Provide the [X, Y] coordinate of the cell's center where the given text is located.  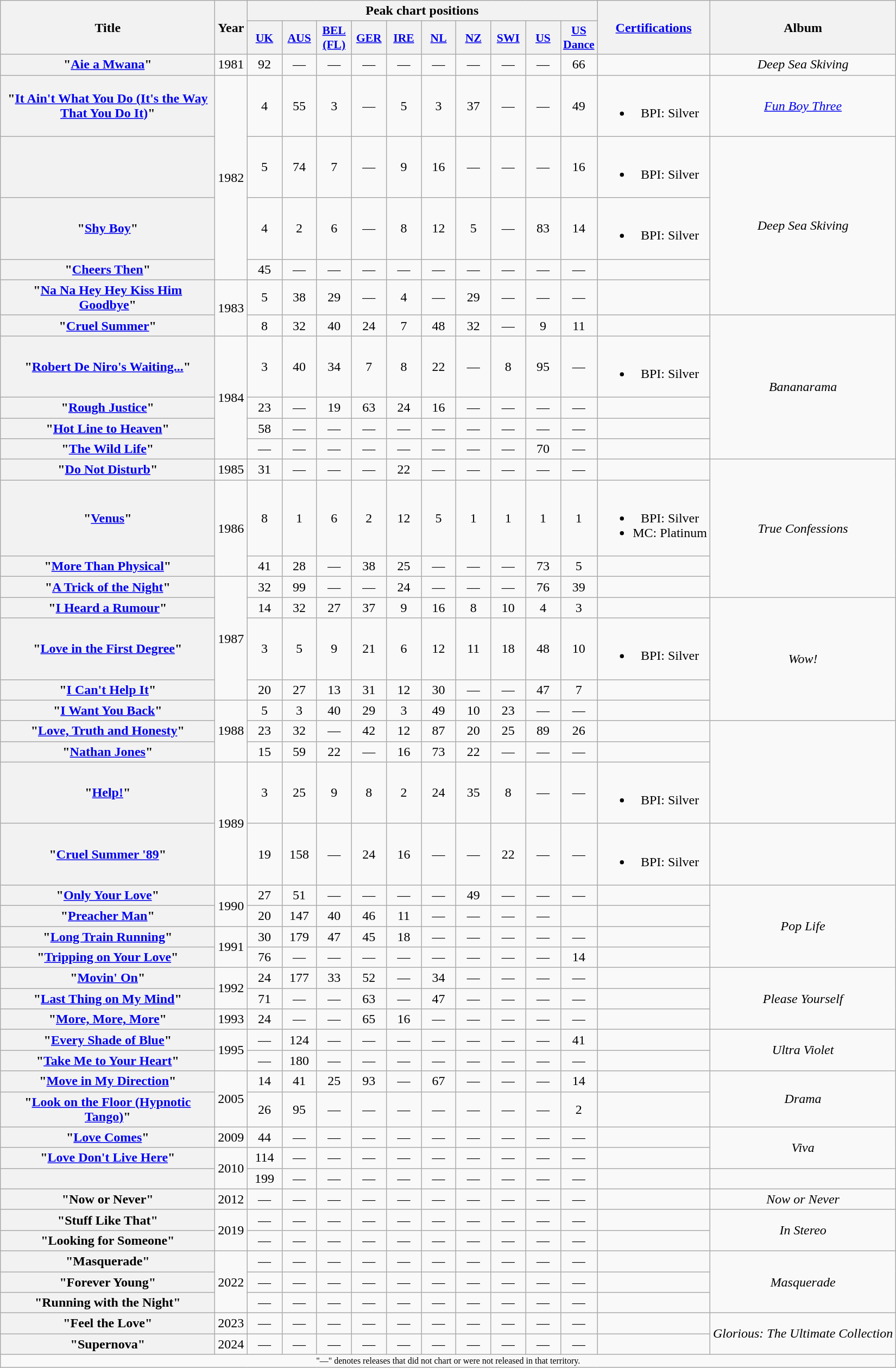
33 [334, 978]
92 [264, 65]
"Masquerade" [108, 1261]
1981 [231, 65]
1983 [231, 307]
1985 [231, 470]
35 [474, 793]
87 [439, 731]
Please Yourself [803, 999]
"Long Train Running" [108, 937]
13 [334, 690]
BPI: SilverMC: Platinum [654, 518]
Peak chart positions [422, 11]
"—" denotes releases that did not chart or were not released in that territory. [449, 1361]
2009 [231, 1137]
"Take Me to Your Heart" [108, 1061]
1991 [231, 947]
AUS [299, 38]
15 [264, 752]
"Forever Young" [108, 1282]
44 [264, 1137]
"Cruel Summer '89" [108, 854]
Fun Boy Three [803, 105]
"Nathan Jones" [108, 752]
"Love in the First Degree" [108, 648]
"Every Shade of Blue" [108, 1040]
21 [369, 648]
"I Can't Help It" [108, 690]
"More, More, More" [108, 1019]
Now or Never [803, 1199]
2012 [231, 1199]
Title [108, 27]
2005 [231, 1099]
Wow! [803, 659]
1984 [231, 398]
71 [264, 999]
51 [299, 895]
1992 [231, 988]
1986 [231, 528]
180 [299, 1061]
"Shy Boy" [108, 228]
"Robert De Niro's Waiting..." [108, 366]
2022 [231, 1282]
124 [299, 1040]
99 [299, 587]
Pop Life [803, 926]
179 [299, 937]
Glorious: The Ultimate Collection [803, 1334]
1987 [231, 639]
"Aie a Mwana" [108, 65]
39 [579, 587]
2024 [231, 1344]
Bananarama [803, 387]
"More Than Physical" [108, 566]
"Supernova" [108, 1344]
"Cheers Then" [108, 269]
"Love Comes" [108, 1137]
GER [369, 38]
Album [803, 27]
2023 [231, 1323]
1995 [231, 1050]
"Only Your Love" [108, 895]
"Last Thing on My Mind" [108, 999]
158 [299, 854]
Viva [803, 1148]
NZ [474, 38]
1990 [231, 905]
"Love, Truth and Honesty" [108, 731]
55 [299, 105]
Certifications [654, 27]
93 [369, 1081]
74 [299, 167]
Ultra Violet [803, 1050]
"Venus" [108, 518]
"Tripping on Your Love" [108, 957]
1982 [231, 177]
42 [369, 731]
89 [543, 731]
"Look on the Floor (Hypnotic Tango)" [108, 1109]
58 [264, 428]
"Do Not Disturb" [108, 470]
"Feel the Love" [108, 1323]
NL [439, 38]
BEL(FL) [334, 38]
USDance [579, 38]
28 [299, 566]
177 [299, 978]
"Help!" [108, 793]
"Movin' On" [108, 978]
"Na Na Hey Hey Kiss Him Goodbye" [108, 298]
"I Heard a Rumour" [108, 608]
True Confessions [803, 528]
"Hot Line to Heaven" [108, 428]
"Love Don't Live Here" [108, 1158]
"The Wild Life" [108, 449]
Masquerade [803, 1282]
"Running with the Night" [108, 1303]
"I Want You Back" [108, 710]
67 [439, 1081]
70 [543, 449]
UK [264, 38]
199 [264, 1178]
66 [579, 65]
"A Trick of the Night" [108, 587]
"Preacher Man" [108, 916]
US [543, 38]
SWI [508, 38]
147 [299, 916]
"Now or Never" [108, 1199]
1988 [231, 731]
65 [369, 1019]
83 [543, 228]
"Looking for Someone" [108, 1240]
46 [369, 916]
52 [369, 978]
1993 [231, 1019]
Year [231, 27]
1989 [231, 823]
"Cruel Summer" [108, 325]
59 [299, 752]
2010 [231, 1168]
Drama [803, 1099]
114 [264, 1158]
In Stereo [803, 1230]
"It Ain't What You Do (It's the Way That You Do It)" [108, 105]
2019 [231, 1230]
"Rough Justice" [108, 407]
"Move in My Direction" [108, 1081]
IRE [403, 38]
"Stuff Like That" [108, 1220]
